Search for the cell housing the specified text and yield its [X, Y] center coordinate. 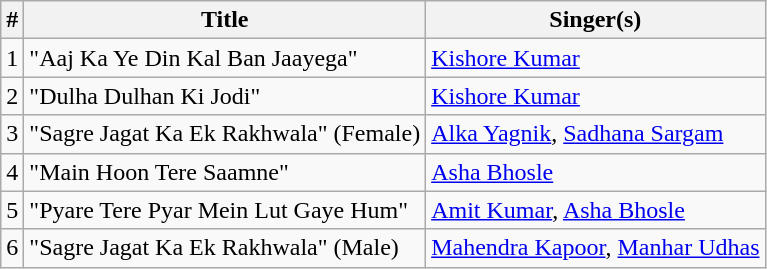
Alka Yagnik, Sadhana Sargam [596, 134]
"Sagre Jagat Ka Ek Rakhwala" (Female) [225, 134]
5 [12, 210]
"Sagre Jagat Ka Ek Rakhwala" (Male) [225, 248]
"Dulha Dulhan Ki Jodi" [225, 96]
"Main Hoon Tere Saamne" [225, 172]
1 [12, 58]
2 [12, 96]
4 [12, 172]
# [12, 20]
3 [12, 134]
"Aaj Ka Ye Din Kal Ban Jaayega" [225, 58]
6 [12, 248]
Amit Kumar, Asha Bhosle [596, 210]
Title [225, 20]
Asha Bhosle [596, 172]
"Pyare Tere Pyar Mein Lut Gaye Hum" [225, 210]
Singer(s) [596, 20]
Mahendra Kapoor, Manhar Udhas [596, 248]
